Extract the [X, Y] coordinate from the center of the cell holding the provided text.  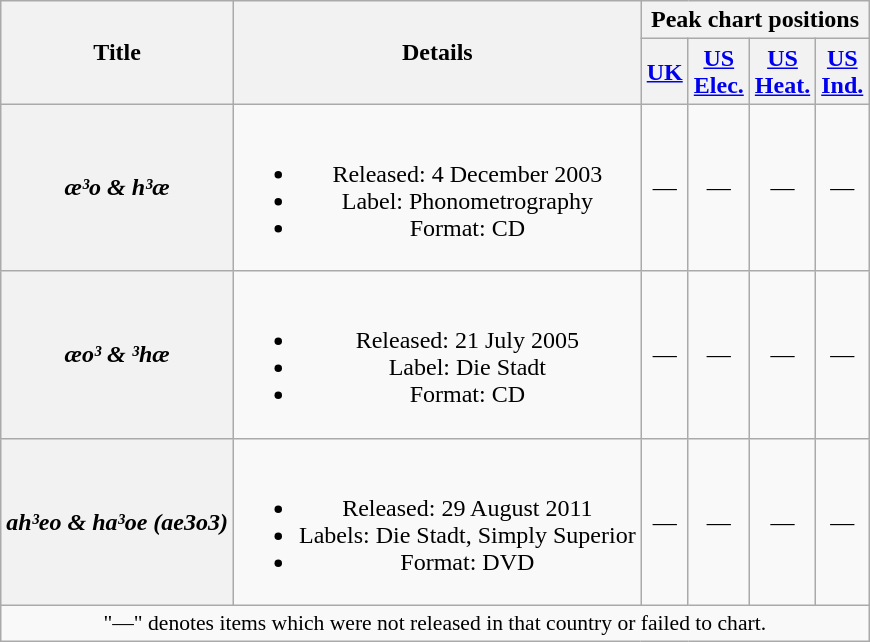
"—" denotes items which were not released in that country or failed to chart. [435, 623]
US Elec. [718, 72]
US Heat. [782, 72]
æo³ & ³hæ [118, 354]
æ³o & h³æ [118, 188]
UK [664, 72]
Released: 29 August 2011Labels: Die Stadt, Simply SuperiorFormat: DVD [438, 522]
Peak chart positions [755, 20]
US Ind. [842, 72]
Released: 4 December 2003Label: PhonometrographyFormat: CD [438, 188]
ah³eo & ha³oe (ae3o3) [118, 522]
Details [438, 52]
Released: 21 July 2005Label: Die StadtFormat: CD [438, 354]
Title [118, 52]
